Return (x, y) of the center of cell containing provided text 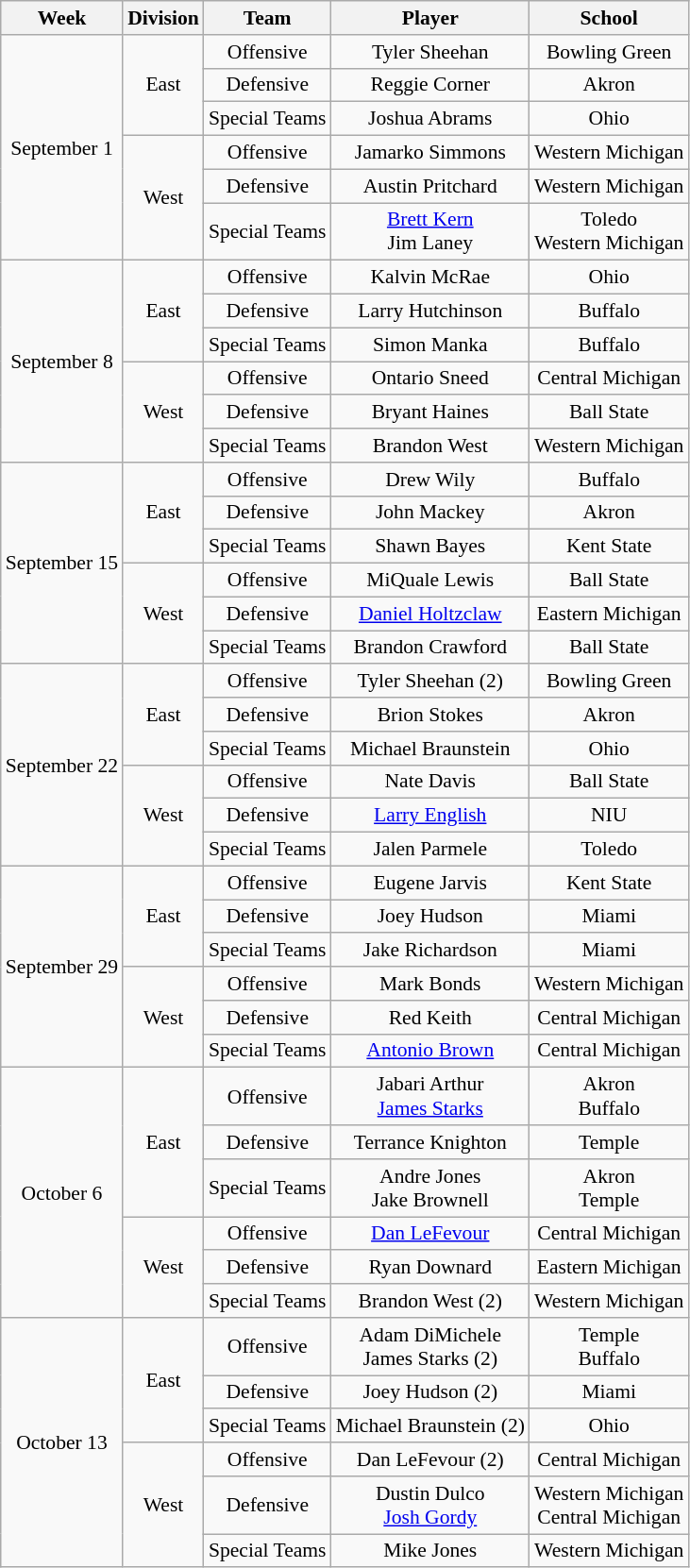
Nate Davis (430, 782)
September 29 (62, 967)
Tyler Sheehan (2) (430, 682)
Larry English (430, 816)
Dan LeFevour (430, 1234)
Division (163, 18)
Austin Pritchard (430, 186)
Larry Hutchinson (430, 312)
September 22 (62, 766)
AkronBuffalo (609, 1097)
Joey Hudson (2) (430, 1392)
Temple (609, 1142)
Ryan Downard (430, 1268)
Brandon Crawford (430, 648)
Ontario Sneed (430, 379)
Western MichiganCentral Michigan (609, 1505)
Player (430, 18)
Team (268, 18)
Jamarko Simmons (430, 153)
Antonio Brown (430, 1051)
Kalvin McRae (430, 278)
Tyler Sheehan (430, 52)
AkronTemple (609, 1188)
Simon Manka (430, 345)
Shawn Bayes (430, 547)
Adam DiMicheleJames Starks (2) (430, 1346)
Joey Hudson (430, 917)
Drew Wily (430, 480)
Bryant Haines (430, 413)
School (609, 18)
Jake Richardson (430, 951)
Joshua Abrams (430, 119)
Toledo (609, 850)
October 6 (62, 1193)
NIU (609, 816)
Michael Braunstein (430, 749)
Reggie Corner (430, 85)
Week (62, 18)
Mike Jones (430, 1551)
September 1 (62, 147)
Dustin DulcoJosh Gordy (430, 1505)
September 8 (62, 362)
ToledoWestern Michigan (609, 232)
Brett KernJim Laney (430, 232)
Jalen Parmele (430, 850)
Mark Bonds (430, 984)
Andre JonesJake Brownell (430, 1188)
Brandon West (430, 446)
October 13 (62, 1442)
Eugene Jarvis (430, 883)
Michael Braunstein (2) (430, 1426)
Brion Stokes (430, 715)
Terrance Knighton (430, 1142)
Red Keith (430, 1018)
MiQuale Lewis (430, 581)
TempleBuffalo (609, 1346)
Dan LeFevour (2) (430, 1459)
Brandon West (2) (430, 1301)
Daniel Holtzclaw (430, 614)
September 15 (62, 564)
John Mackey (430, 513)
Jabari ArthurJames Starks (430, 1097)
